Detect which cell encompasses the target text, then output its (X, Y) center coordinate. 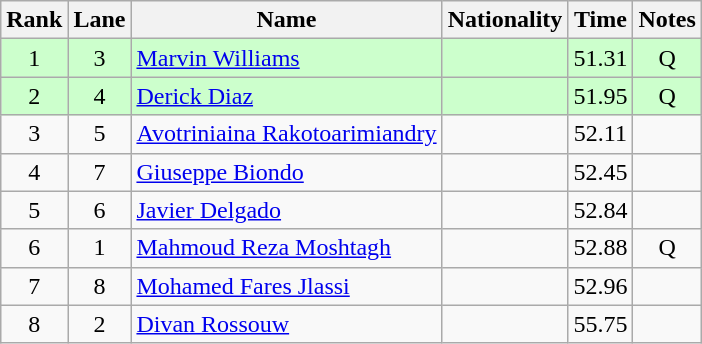
Notes (667, 20)
51.31 (600, 58)
Giuseppe Biondo (286, 172)
Name (286, 20)
Nationality (505, 20)
Time (600, 20)
52.88 (600, 248)
52.11 (600, 134)
Derick Diaz (286, 96)
Avotriniaina Rakotoarimiandry (286, 134)
Lane (100, 20)
Mohamed Fares Jlassi (286, 286)
Javier Delgado (286, 210)
Mahmoud Reza Moshtagh (286, 248)
52.96 (600, 286)
Marvin Williams (286, 58)
Divan Rossouw (286, 324)
55.75 (600, 324)
52.84 (600, 210)
52.45 (600, 172)
51.95 (600, 96)
Rank (34, 20)
